Pinpoint the cell where the given text exists, returning its (X, Y) midpoint coordinate. 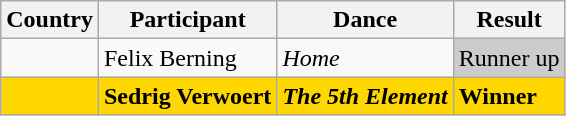
Winner (509, 96)
Participant (187, 20)
Runner up (509, 58)
Country (50, 20)
Felix Berning (187, 58)
Home (365, 58)
Result (509, 20)
Dance (365, 20)
The 5th Element (365, 96)
Sedrig Verwoert (187, 96)
